Determine the (X, Y) coordinate at the center of the cell enclosing the given text.  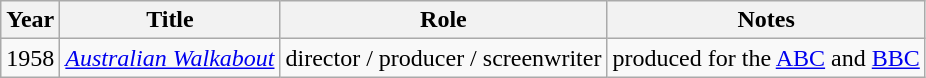
Notes (766, 20)
Role (444, 20)
Title (170, 20)
1958 (30, 58)
Year (30, 20)
Australian Walkabout (170, 58)
director / producer / screenwriter (444, 58)
produced for the ABC and BBC (766, 58)
